Detect which cell encompasses the target text, then output its (x, y) center coordinate. 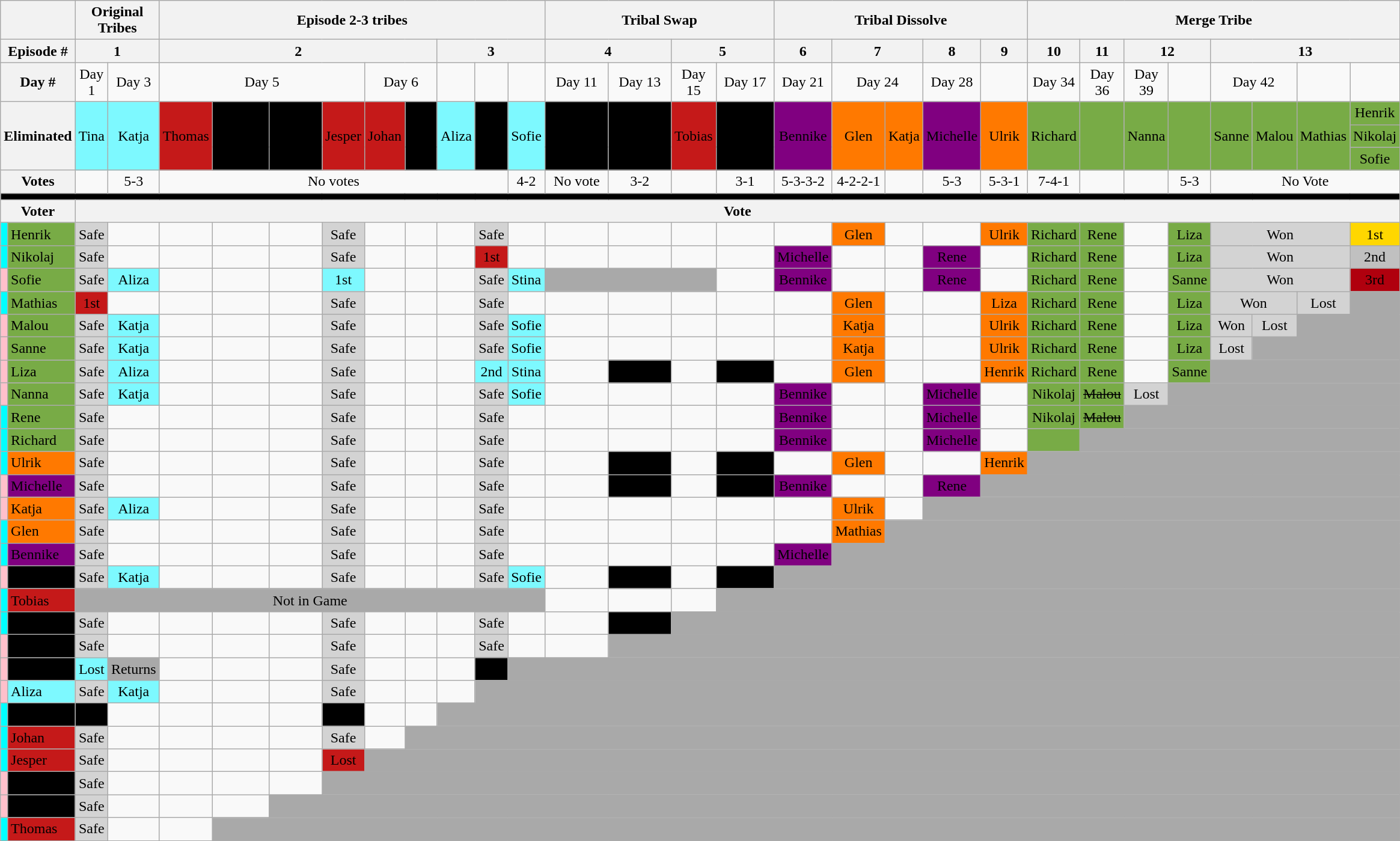
Not in Game (310, 600)
Vote (737, 211)
Merge Tribe (1213, 20)
10 (1053, 51)
Day 17 (745, 82)
No vote (576, 182)
Episode # (38, 51)
3 (491, 51)
8 (952, 51)
Tribal Dissolve (901, 20)
Day 3 (133, 82)
3-2 (640, 182)
Voter (38, 211)
13 (1306, 51)
Episode 2-3 tribes (352, 20)
5-3-1 (1004, 182)
5-3-3-2 (803, 182)
3-1 (745, 182)
Day 15 (694, 82)
Day # (38, 82)
Eliminated (38, 136)
Day 6 (402, 82)
3rd (1375, 280)
7-4-1 (1053, 182)
Day 11 (576, 82)
Day 39 (1146, 82)
No votes (334, 182)
Returns (133, 669)
4-2 (527, 182)
Day 34 (1053, 82)
Day 5 (262, 82)
Day 13 (640, 82)
Votes (38, 182)
Tribal Swap (659, 20)
4 (608, 51)
Day 42 (1254, 82)
Day 24 (878, 82)
5 (723, 51)
11 (1102, 51)
1 (117, 51)
9 (1004, 51)
4-2-2-1 (858, 182)
6 (803, 51)
Original Tribes (117, 20)
No Vote (1306, 182)
Day 1 (91, 82)
7 (878, 51)
12 (1167, 51)
Day 36 (1102, 82)
Day 28 (952, 82)
Day 21 (803, 82)
2 (298, 51)
